For the text-containing cell, return its midpoint in (X, Y) coordinate format. 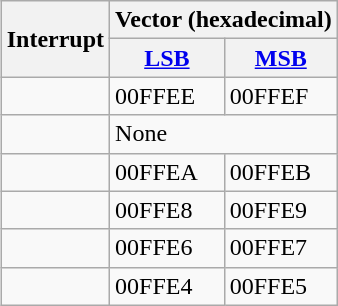
Interrupt (55, 39)
00FFE4 (168, 286)
00FFE6 (168, 248)
00FFE5 (280, 286)
00FFEF (280, 96)
00FFEE (168, 96)
00FFE7 (280, 248)
None (224, 134)
00FFEB (280, 172)
00FFEA (168, 172)
Vector (hexadecimal) (224, 20)
MSB (280, 58)
00FFE8 (168, 210)
00FFE9 (280, 210)
LSB (168, 58)
